Find where the given text appears and provide that cell's center as (x, y) coordinate. 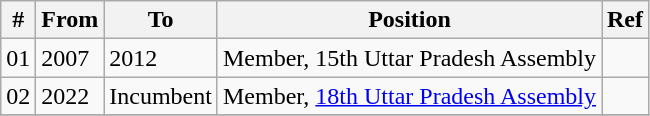
To (161, 20)
Member, 18th Uttar Pradesh Assembly (409, 96)
Member, 15th Uttar Pradesh Assembly (409, 58)
Ref (626, 20)
# (18, 20)
2012 (161, 58)
02 (18, 96)
From (70, 20)
2022 (70, 96)
2007 (70, 58)
Position (409, 20)
Incumbent (161, 96)
01 (18, 58)
